Identify which cell holds the provided text, then report its (x, y) central coordinate. 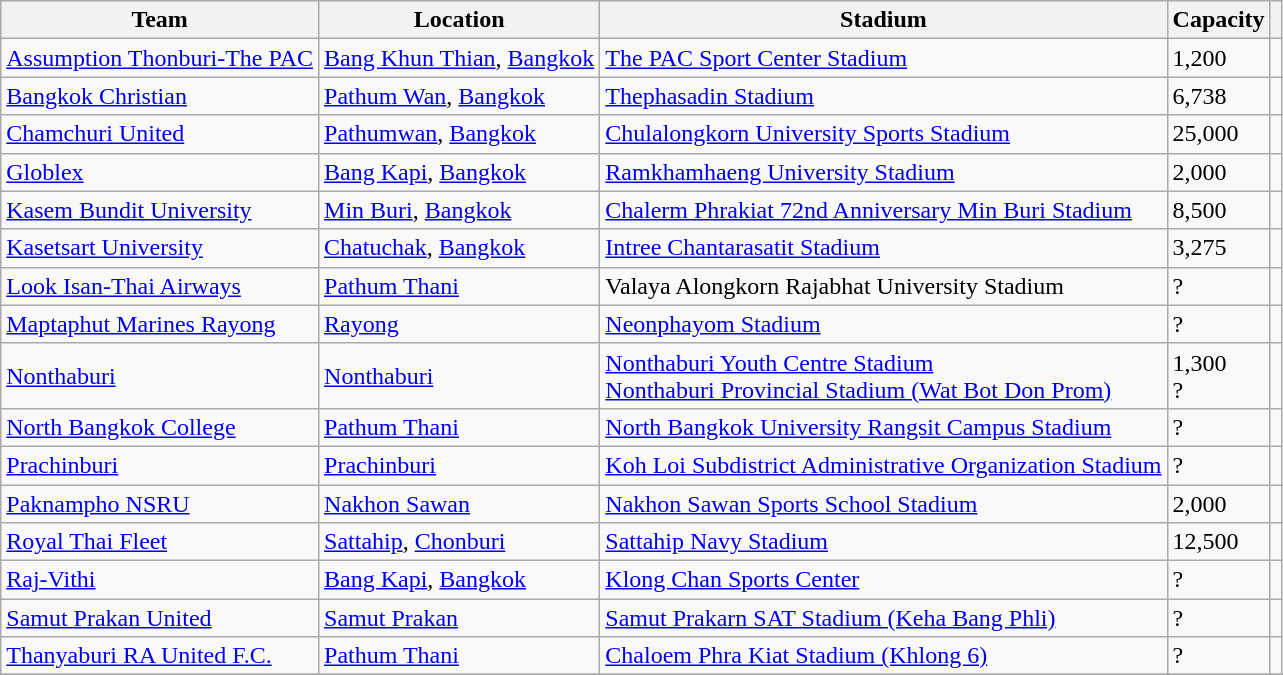
Chamchuri United (160, 134)
Chatuchak, Bangkok (460, 248)
Samut Prakarn SAT Stadium (Keha Bang Phli) (884, 618)
Royal Thai Fleet (160, 542)
Globlex (160, 172)
Assumption Thonburi-The PAC (160, 58)
Kasem Bundit University (160, 210)
Team (160, 20)
Ramkhamhaeng University Stadium (884, 172)
Capacity (1218, 20)
Sattahip, Chonburi (460, 542)
1,200 (1218, 58)
Maptaphut Marines Rayong (160, 324)
Bang Khun Thian, Bangkok (460, 58)
Chulalongkorn University Sports Stadium (884, 134)
Neonphayom Stadium (884, 324)
Nakhon Sawan (460, 503)
North Bangkok College (160, 427)
Pathumwan, Bangkok (460, 134)
Thanyaburi RA United F.C. (160, 656)
6,738 (1218, 96)
Pathum Wan, Bangkok (460, 96)
Rayong (460, 324)
3,275 (1218, 248)
Samut Prakan (460, 618)
Bangkok Christian (160, 96)
Stadium (884, 20)
Chalerm Phrakiat 72nd Anniversary Min Buri Stadium (884, 210)
Paknampho NSRU (160, 503)
12,500 (1218, 542)
Koh Loi Subdistrict Administrative Organization Stadium (884, 465)
Nakhon Sawan Sports School Stadium (884, 503)
25,000 (1218, 134)
8,500 (1218, 210)
Sattahip Navy Stadium (884, 542)
The PAC Sport Center Stadium (884, 58)
Chaloem Phra Kiat Stadium (Khlong 6) (884, 656)
North Bangkok University Rangsit Campus Stadium (884, 427)
Nonthaburi Youth Centre StadiumNonthaburi Provincial Stadium (Wat Bot Don Prom) (884, 376)
Min Buri, Bangkok (460, 210)
Intree Chantarasatit Stadium (884, 248)
Samut Prakan United (160, 618)
Thephasadin Stadium (884, 96)
Kasetsart University (160, 248)
1,300? (1218, 376)
Valaya Alongkorn Rajabhat University Stadium (884, 286)
Klong Chan Sports Center (884, 580)
Look Isan-Thai Airways (160, 286)
Raj-Vithi (160, 580)
Location (460, 20)
